Detect which cell encompasses the target text, then output its [X, Y] center coordinate. 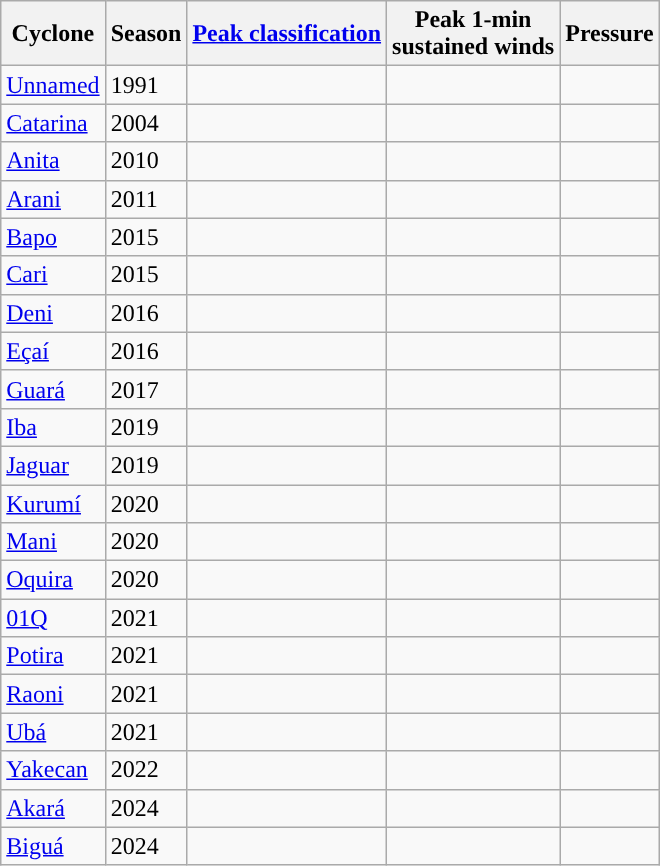
Cari [53, 275]
2010 [146, 161]
Cyclone [53, 34]
Anita [53, 161]
Mani [53, 542]
Biguá [53, 846]
1991 [146, 85]
Season [146, 34]
2017 [146, 389]
Kurumí [53, 503]
Peak 1-minsustained winds [474, 34]
Akará [53, 808]
2004 [146, 123]
Raoni [53, 694]
Catarina [53, 123]
Potira [53, 656]
Eçaí [53, 351]
Iba [53, 427]
Bapo [53, 237]
Oquira [53, 580]
2011 [146, 199]
Unnamed [53, 85]
Guará [53, 389]
Ubá [53, 732]
Deni [53, 313]
Jaguar [53, 465]
Peak classification [287, 34]
2022 [146, 770]
Pressure [610, 34]
01Q [53, 618]
Arani [53, 199]
Yakecan [53, 770]
